Find where the given text appears and provide that cell's center as [X, Y] coordinate. 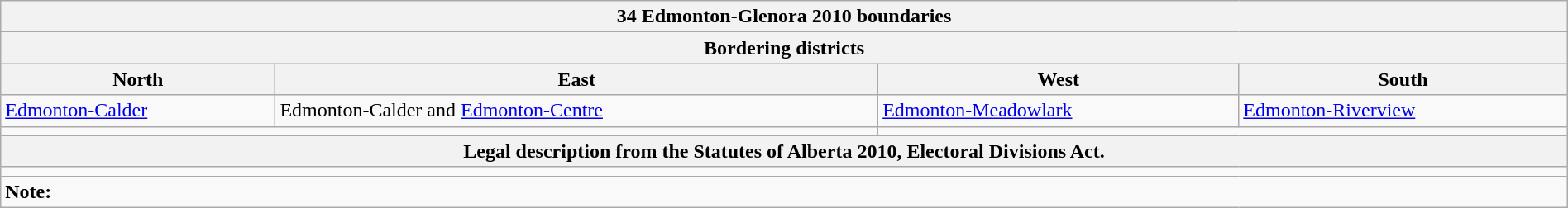
Legal description from the Statutes of Alberta 2010, Electoral Divisions Act. [784, 151]
East [577, 79]
Edmonton-Meadowlark [1059, 111]
North [138, 79]
Edmonton-Calder [138, 111]
West [1059, 79]
Note: [784, 191]
Edmonton-Riverview [1403, 111]
Edmonton-Calder and Edmonton-Centre [577, 111]
34 Edmonton-Glenora 2010 boundaries [784, 17]
South [1403, 79]
Bordering districts [784, 48]
